Pinpoint the cell where the given text exists, returning its (x, y) midpoint coordinate. 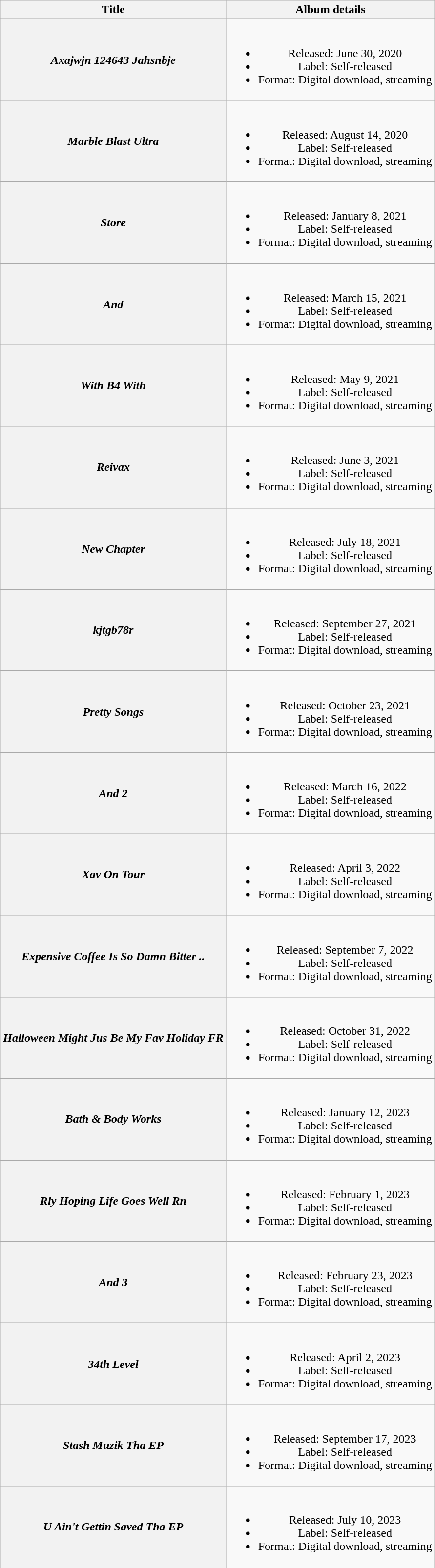
Released: April 3, 2022Label: Self-releasedFormat: Digital download, streaming (330, 874)
With B4 With (113, 385)
Released: August 14, 2020Label: Self-releasedFormat: Digital download, streaming (330, 141)
Released: July 18, 2021Label: Self-releasedFormat: Digital download, streaming (330, 548)
Expensive Coffee Is So Damn Bitter .. (113, 956)
Released: January 12, 2023Label: Self-releasedFormat: Digital download, streaming (330, 1119)
Rly Hoping Life Goes Well Rn (113, 1201)
Bath & Body Works (113, 1119)
Released: March 15, 2021Label: Self-releasedFormat: Digital download, streaming (330, 304)
Released: February 23, 2023Label: Self-releasedFormat: Digital download, streaming (330, 1282)
Released: July 10, 2023Label: Self-releasedFormat: Digital download, streaming (330, 1527)
U Ain't Gettin Saved Tha EP (113, 1527)
Reivax (113, 467)
Released: September 7, 2022Label: Self-releasedFormat: Digital download, streaming (330, 956)
Released: October 23, 2021Label: Self-releasedFormat: Digital download, streaming (330, 711)
Stash Muzik Tha EP (113, 1445)
Album details (330, 10)
Pretty Songs (113, 711)
Halloween Might Jus Be My Fav Holiday FR (113, 1038)
34th Level (113, 1364)
Released: February 1, 2023Label: Self-releasedFormat: Digital download, streaming (330, 1201)
New Chapter (113, 548)
Title (113, 10)
Xav On Tour (113, 874)
Released: May 9, 2021Label: Self-releasedFormat: Digital download, streaming (330, 385)
And 2 (113, 793)
Axajwjn 124643 Jahsnbje (113, 60)
Released: September 17, 2023Label: Self-releasedFormat: Digital download, streaming (330, 1445)
Released: September 27, 2021Label: Self-releasedFormat: Digital download, streaming (330, 630)
Released: October 31, 2022Label: Self-releasedFormat: Digital download, streaming (330, 1038)
Marble Blast Ultra (113, 141)
Released: March 16, 2022Label: Self-releasedFormat: Digital download, streaming (330, 793)
Released: January 8, 2021Label: Self-releasedFormat: Digital download, streaming (330, 222)
Released: June 30, 2020Label: Self-releasedFormat: Digital download, streaming (330, 60)
And (113, 304)
kjtgb78r (113, 630)
Released: April 2, 2023Label: Self-releasedFormat: Digital download, streaming (330, 1364)
And 3 (113, 1282)
Released: June 3, 2021Label: Self-releasedFormat: Digital download, streaming (330, 467)
Store (113, 222)
